Return [x, y] of the center of cell containing provided text 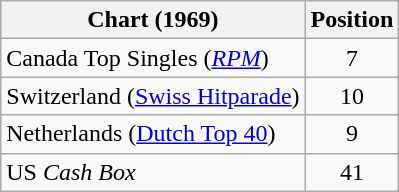
10 [352, 96]
Netherlands (Dutch Top 40) [153, 134]
Switzerland (Swiss Hitparade) [153, 96]
Canada Top Singles (RPM) [153, 58]
Position [352, 20]
US Cash Box [153, 172]
9 [352, 134]
7 [352, 58]
Chart (1969) [153, 20]
41 [352, 172]
